Return [X, Y] of the center of cell containing provided text 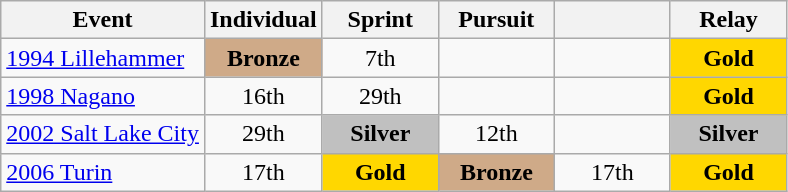
Event [103, 20]
12th [496, 134]
2002 Salt Lake City [103, 134]
Sprint [380, 20]
16th [263, 96]
1994 Lillehammer [103, 58]
Relay [728, 20]
2006 Turin [103, 172]
Pursuit [496, 20]
7th [380, 58]
Individual [263, 20]
1998 Nagano [103, 96]
